Return the [X, Y] coordinate for the center point of the cell that contains the specified text.  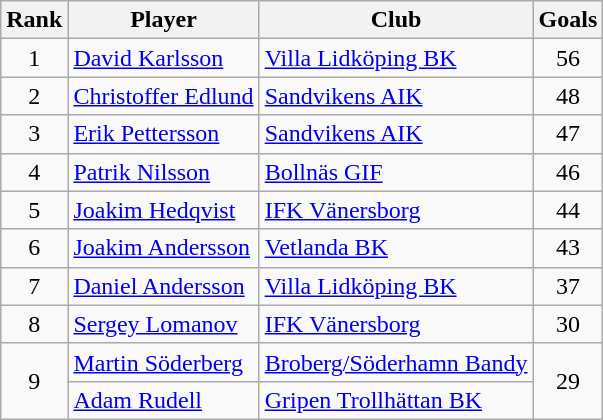
5 [34, 210]
47 [568, 134]
Player [164, 20]
Rank [34, 20]
Bollnäs GIF [396, 172]
48 [568, 96]
4 [34, 172]
37 [568, 286]
Patrik Nilsson [164, 172]
43 [568, 248]
Daniel Andersson [164, 286]
Joakim Andersson [164, 248]
6 [34, 248]
Gripen Trollhättan BK [396, 400]
1 [34, 58]
7 [34, 286]
29 [568, 381]
Vetlanda BK [396, 248]
9 [34, 381]
8 [34, 324]
Martin Söderberg [164, 362]
David Karlsson [164, 58]
30 [568, 324]
Goals [568, 20]
2 [34, 96]
Adam Rudell [164, 400]
56 [568, 58]
Club [396, 20]
46 [568, 172]
Broberg/Söderhamn Bandy [396, 362]
Joakim Hedqvist [164, 210]
Sergey Lomanov [164, 324]
3 [34, 134]
Erik Pettersson [164, 134]
44 [568, 210]
Christoffer Edlund [164, 96]
